Extract the [x, y] coordinate from the center of the cell holding the provided text.  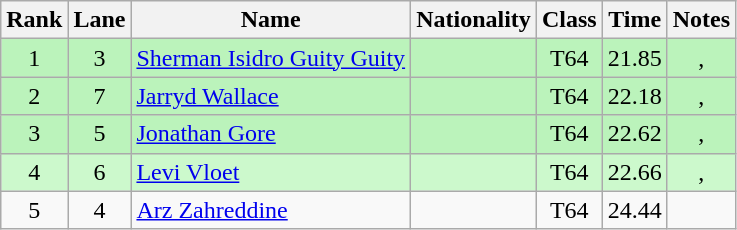
22.62 [634, 134]
24.44 [634, 210]
Rank [34, 20]
Lane [100, 20]
Arz Zahreddine [271, 210]
Notes [701, 20]
2 [34, 96]
Jonathan Gore [271, 134]
21.85 [634, 58]
Jarryd Wallace [271, 96]
6 [100, 172]
Name [271, 20]
22.18 [634, 96]
Levi Vloet [271, 172]
22.66 [634, 172]
1 [34, 58]
Class [569, 20]
Sherman Isidro Guity Guity [271, 58]
7 [100, 96]
Time [634, 20]
Nationality [474, 20]
